From the cell containing the given text, extract its center point as [X, Y] coordinate. 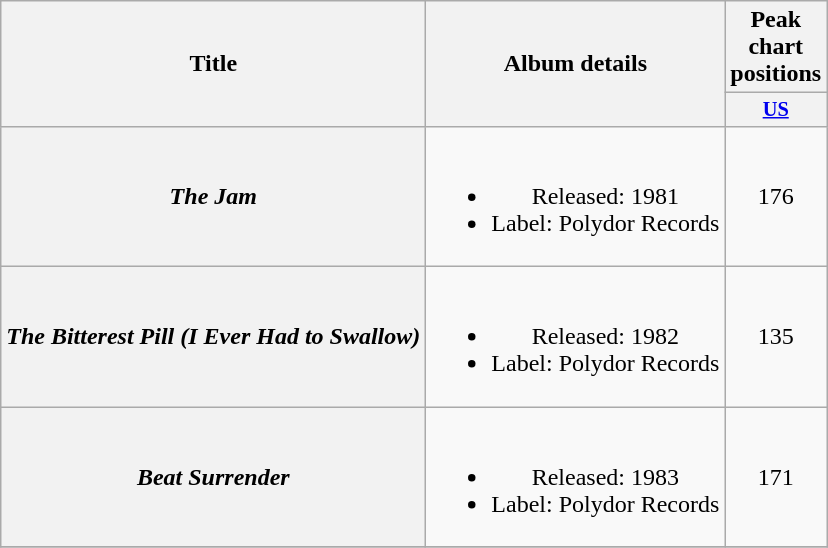
Released: 1983 Label: Polydor Records [576, 477]
The Jam [214, 196]
Title [214, 64]
US [776, 110]
135 [776, 337]
171 [776, 477]
176 [776, 196]
Beat Surrender [214, 477]
Released: 1981 Label: Polydor Records [576, 196]
The Bitterest Pill (I Ever Had to Swallow) [214, 337]
Album details [576, 64]
Peak chart positions [776, 47]
Released: 1982 Label: Polydor Records [576, 337]
